Search for the cell housing the specified text and yield its [x, y] center coordinate. 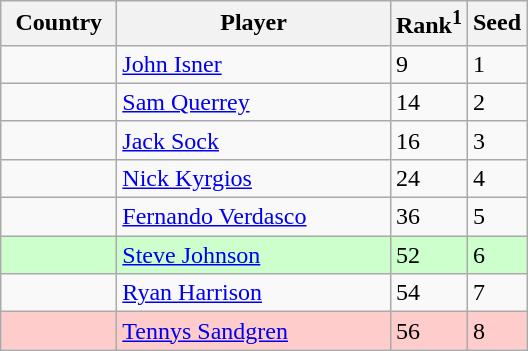
9 [428, 64]
16 [428, 140]
3 [496, 140]
Jack Sock [254, 140]
Ryan Harrison [254, 293]
Player [254, 24]
Sam Querrey [254, 102]
8 [496, 331]
56 [428, 331]
John Isner [254, 64]
36 [428, 217]
14 [428, 102]
7 [496, 293]
Country [59, 24]
4 [496, 178]
24 [428, 178]
6 [496, 255]
Seed [496, 24]
Steve Johnson [254, 255]
1 [496, 64]
2 [496, 102]
5 [496, 217]
52 [428, 255]
54 [428, 293]
Fernando Verdasco [254, 217]
Rank1 [428, 24]
Tennys Sandgren [254, 331]
Nick Kyrgios [254, 178]
